Determine the [x, y] coordinate at the center of the cell enclosing the given text.  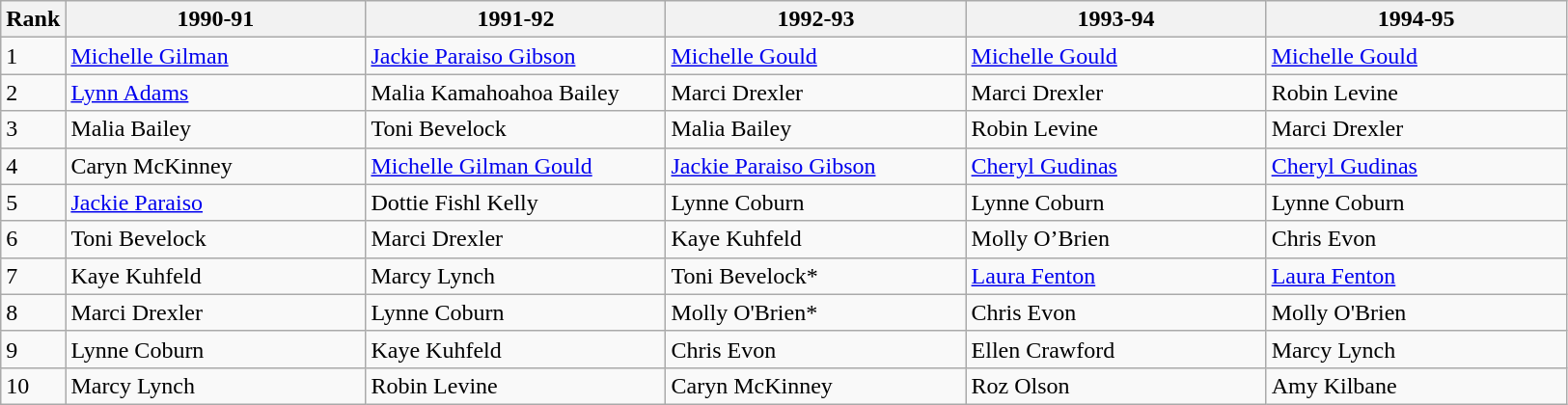
Malia Kamahoahoa Bailey [515, 93]
Jackie Paraiso [216, 202]
5 [33, 202]
Amy Kilbane [1417, 386]
Molly O'Brien [1417, 312]
Rank [33, 19]
Michelle Gilman Gould [515, 166]
10 [33, 386]
1992-93 [816, 19]
8 [33, 312]
2 [33, 93]
Ellen Crawford [1115, 349]
4 [33, 166]
1990-91 [216, 19]
1 [33, 56]
9 [33, 349]
6 [33, 239]
Michelle Gilman [216, 56]
Toni Bevelock* [816, 276]
Molly O’Brien [1115, 239]
Lynn Adams [216, 93]
7 [33, 276]
1993-94 [1115, 19]
1991-92 [515, 19]
3 [33, 129]
1994-95 [1417, 19]
Molly O'Brien* [816, 312]
Dottie Fishl Kelly [515, 202]
Roz Olson [1115, 386]
